Locate the cell with the specified text and output its (X, Y) center coordinate. 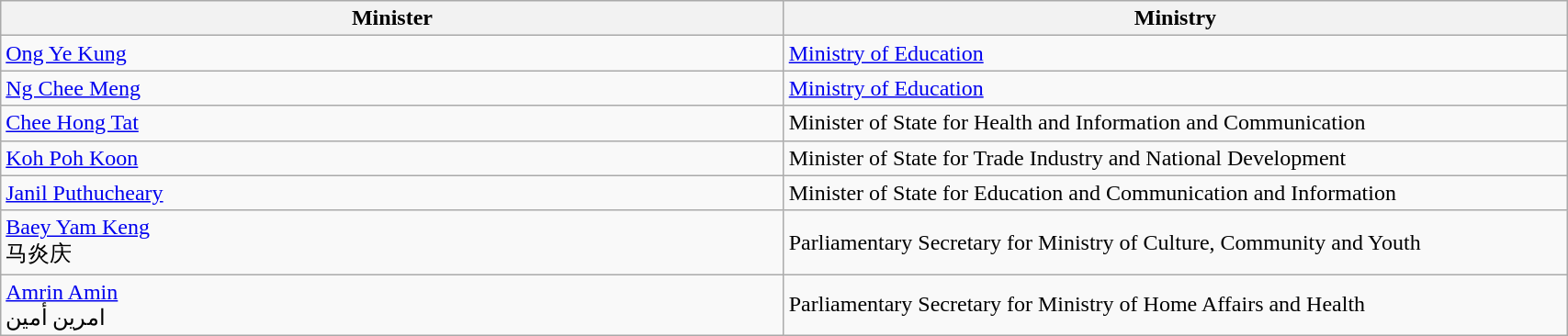
Minister (392, 18)
Chee Hong Tat (392, 123)
Ng Chee Meng (392, 88)
Parliamentary Secretary for Ministry of Culture, Community and Youth (1175, 242)
Parliamentary Secretary for Ministry of Home Affairs and Health (1175, 305)
Ministry (1175, 18)
Koh Poh Koon (392, 158)
Baey Yam Keng 马炎庆 (392, 242)
Ong Ye Kung (392, 53)
Minister of State for Education and Communication and Information (1175, 193)
Janil Puthucheary (392, 193)
Amrin Amin امرين أمين (392, 305)
Minister of State for Health and Information and Communication (1175, 123)
Minister of State for Trade Industry and National Development (1175, 158)
